Capture the cell that displays the provided text and extract its (X, Y) central coordinate. 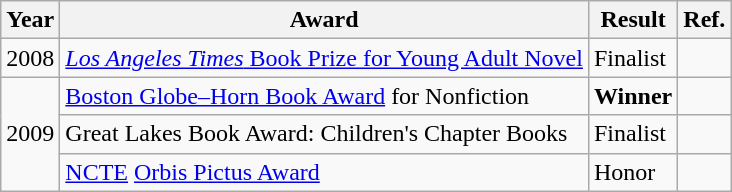
NCTE Orbis Pictus Award (324, 172)
Award (324, 20)
Los Angeles Times Book Prize for Young Adult Novel (324, 58)
2009 (30, 134)
Ref. (704, 20)
Winner (632, 96)
Boston Globe–Horn Book Award for Nonfiction (324, 96)
Great Lakes Book Award: Children's Chapter Books (324, 134)
2008 (30, 58)
Honor (632, 172)
Year (30, 20)
Result (632, 20)
